Detect which cell encompasses the target text, then output its (x, y) center coordinate. 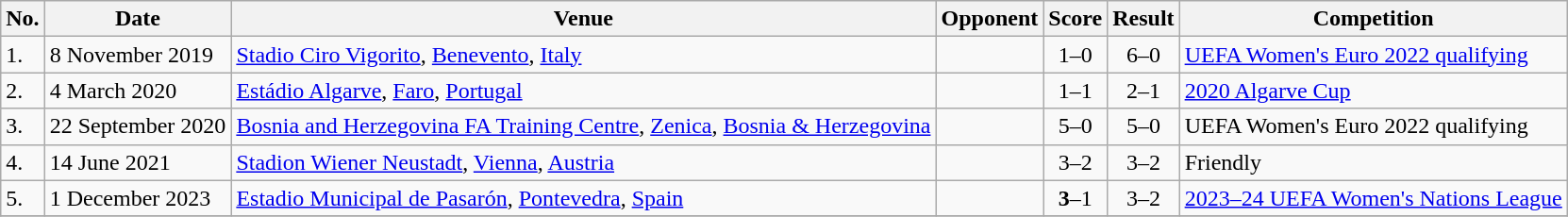
1 December 2023 (138, 198)
2020 Algarve Cup (1374, 91)
Friendly (1374, 162)
1–1 (1076, 91)
Date (138, 19)
14 June 2021 (138, 162)
Competition (1374, 19)
Opponent (990, 19)
5. (23, 198)
Venue (583, 19)
4 March 2020 (138, 91)
3–1 (1076, 198)
3. (23, 126)
4. (23, 162)
1–0 (1076, 55)
Stadio Ciro Vigorito, Benevento, Italy (583, 55)
Estadio Municipal de Pasarón, Pontevedra, Spain (583, 198)
2023–24 UEFA Women's Nations League (1374, 198)
Result (1143, 19)
2–1 (1143, 91)
No. (23, 19)
22 September 2020 (138, 126)
Score (1076, 19)
Estádio Algarve, Faro, Portugal (583, 91)
2. (23, 91)
Stadion Wiener Neustadt, Vienna, Austria (583, 162)
8 November 2019 (138, 55)
1. (23, 55)
Bosnia and Herzegovina FA Training Centre, Zenica, Bosnia & Herzegovina (583, 126)
6–0 (1143, 55)
